Provide the [x, y] coordinate of the cell's center where the given text is located.  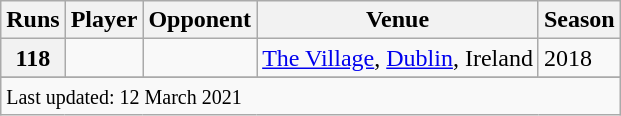
Opponent [200, 20]
Player [104, 20]
Runs [33, 20]
2018 [579, 58]
Venue [398, 20]
Season [579, 20]
118 [33, 58]
Last updated: 12 March 2021 [310, 96]
The Village, Dublin, Ireland [398, 58]
